From the cell containing the given text, extract its center point as [x, y] coordinate. 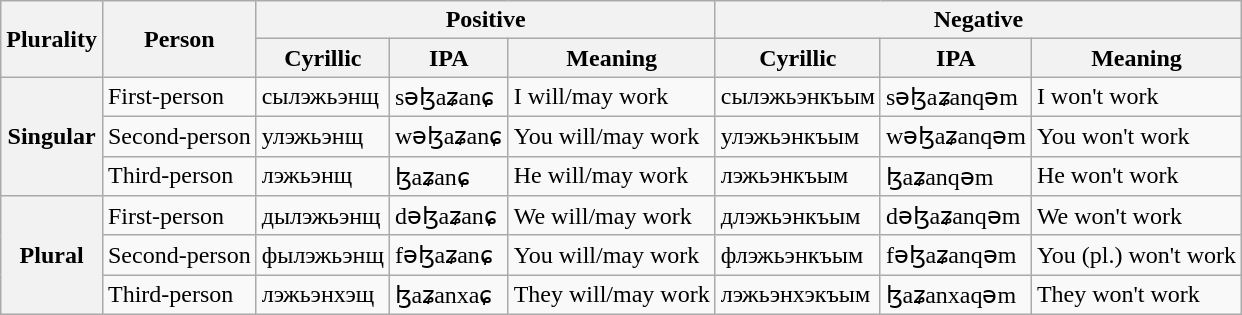
флэжьэнкъым [798, 255]
лэжьэнхэщ [322, 295]
He will/may work [612, 176]
wəɮaʑanɕ [448, 136]
лэжьэнкъым [798, 176]
сылэжьэнщ [322, 97]
лэжьэнщ [322, 176]
фылэжьэнщ [322, 255]
сылэжьэнкъым [798, 97]
They will/may work [612, 295]
He won't work [1136, 176]
дылэжьэнщ [322, 216]
dəɮaʑanqəm [956, 216]
Plurality [52, 39]
Plural [52, 256]
длэжьэнкъым [798, 216]
You won't work [1136, 136]
Positive [486, 20]
wəɮaʑanqəm [956, 136]
I will/may work [612, 97]
They won't work [1136, 295]
ɮaʑanɕ [448, 176]
I won't work [1136, 97]
Person [179, 39]
лэжьэнхэкъым [798, 295]
We won't work [1136, 216]
улэжьэнкъым [798, 136]
ɮaʑanxaɕ [448, 295]
dəɮaʑanɕ [448, 216]
ɮaʑanxaqəm [956, 295]
улэжьэнщ [322, 136]
Singular [52, 136]
ɮaʑanqəm [956, 176]
fəɮaʑanɕ [448, 255]
Negative [978, 20]
səɮaʑanɕ [448, 97]
fəɮaʑanqəm [956, 255]
səɮaʑanqəm [956, 97]
We will/may work [612, 216]
You (pl.) won't work [1136, 255]
